Pinpoint the cell where the given text exists, returning its [X, Y] midpoint coordinate. 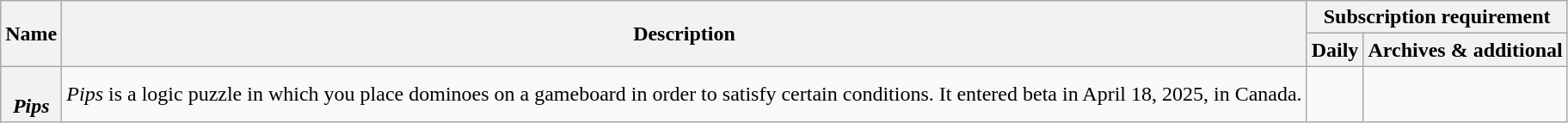
Name [31, 34]
Pips [31, 95]
Description [685, 34]
Daily [1335, 50]
Archives & additional [1466, 50]
Subscription requirement [1436, 17]
